For the text-containing cell, return its midpoint in [x, y] coordinate format. 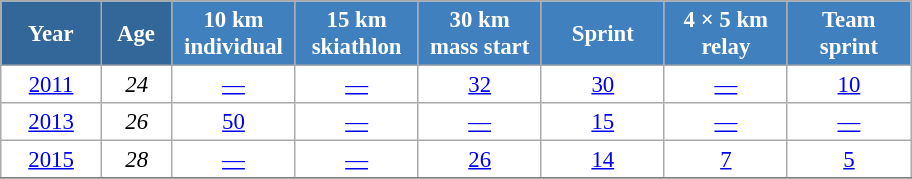
7 [726, 160]
2011 [52, 85]
32 [480, 85]
2015 [52, 160]
10 [848, 85]
Year [52, 34]
5 [848, 160]
Team sprint [848, 34]
30 km mass start [480, 34]
15 km skiathlon [356, 34]
24 [136, 85]
4 × 5 km relay [726, 34]
15 [602, 122]
50 [234, 122]
10 km individual [234, 34]
Sprint [602, 34]
14 [602, 160]
2013 [52, 122]
Age [136, 34]
28 [136, 160]
30 [602, 85]
